Locate the cell with the specified text and output its [X, Y] center coordinate. 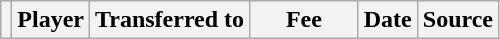
Date [388, 20]
Fee [304, 20]
Transferred to [170, 20]
Source [458, 20]
Player [51, 20]
